Locate the cell with the specified text and output its (x, y) center coordinate. 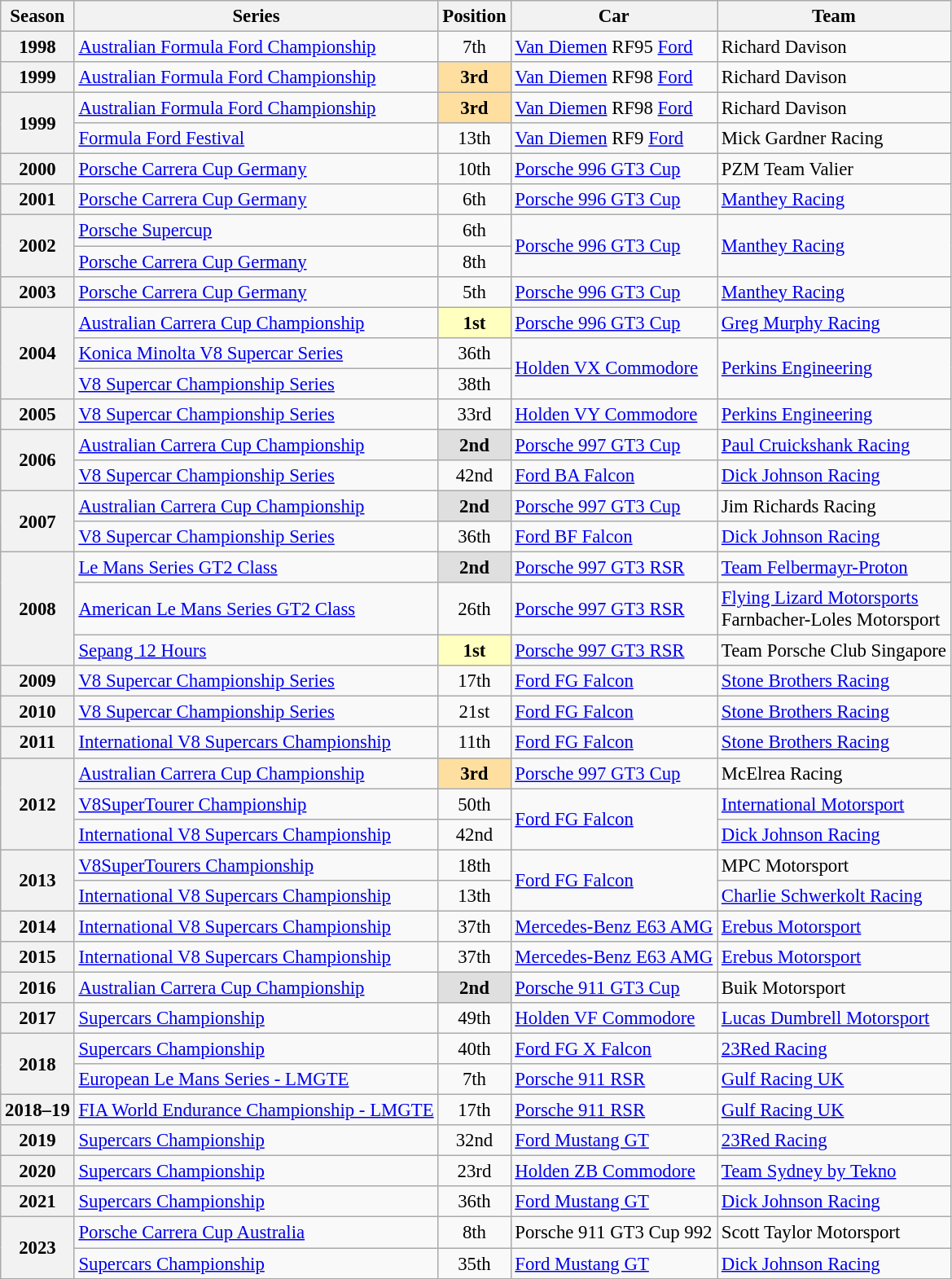
Team (834, 16)
Car (614, 16)
2018 (37, 1064)
V8SuperTourer Championship (256, 804)
Konica Minolta V8 Supercar Series (256, 353)
2000 (37, 169)
49th (474, 1018)
Holden VX Commodore (614, 368)
2018–19 (37, 1110)
PZM Team Valier (834, 169)
10th (474, 169)
21st (474, 712)
Le Mans Series GT2 Class (256, 568)
23rd (474, 1171)
2023 (37, 1248)
1998 (37, 47)
2012 (37, 803)
5th (474, 292)
26th (474, 609)
Team Sydney by Tekno (834, 1171)
2008 (37, 609)
Season (37, 16)
38th (474, 384)
Greg Murphy Racing (834, 323)
2013 (37, 880)
Formula Ford Festival (256, 138)
2017 (37, 1018)
Holden VF Commodore (614, 1018)
Series (256, 16)
2007 (37, 521)
2011 (37, 743)
11th (474, 743)
32nd (474, 1141)
2003 (37, 292)
2019 (37, 1141)
2020 (37, 1171)
MPC Motorsport (834, 865)
Scott Taylor Motorsport (834, 1233)
2021 (37, 1202)
Porsche 911 GT3 Cup (614, 987)
Holden ZB Commodore (614, 1171)
European Le Mans Series - LMGTE (256, 1079)
Jim Richards Racing (834, 506)
Ford BF Falcon (614, 537)
V8SuperTourers Championship (256, 865)
Position (474, 16)
McElrea Racing (834, 773)
2001 (37, 200)
International Motorsport (834, 804)
Team Felbermayr-Proton (834, 568)
2006 (37, 459)
2016 (37, 987)
2010 (37, 712)
Charlie Schwerkolt Racing (834, 896)
FIA World Endurance Championship - LMGTE (256, 1110)
2009 (37, 681)
2014 (37, 926)
2015 (37, 957)
Mick Gardner Racing (834, 138)
50th (474, 804)
Porsche Supercup (256, 231)
2004 (37, 354)
40th (474, 1049)
Porsche 911 GT3 Cup 992 (614, 1233)
Van Diemen RF9 Ford (614, 138)
Flying Lizard MotorsportsFarnbacher-Loles Motorsport (834, 609)
Ford BA Falcon (614, 476)
Paul Cruickshank Racing (834, 445)
Sepang 12 Hours (256, 651)
American Le Mans Series GT2 Class (256, 609)
Porsche Carrera Cup Australia (256, 1233)
33rd (474, 415)
2005 (37, 415)
18th (474, 865)
Buik Motorsport (834, 987)
35th (474, 1264)
2002 (37, 246)
Team Porsche Club Singapore (834, 651)
Holden VY Commodore (614, 415)
Lucas Dumbrell Motorsport (834, 1018)
Van Diemen RF95 Ford (614, 47)
Ford FG X Falcon (614, 1049)
